Pinpoint the cell where the given text exists, returning its (x, y) midpoint coordinate. 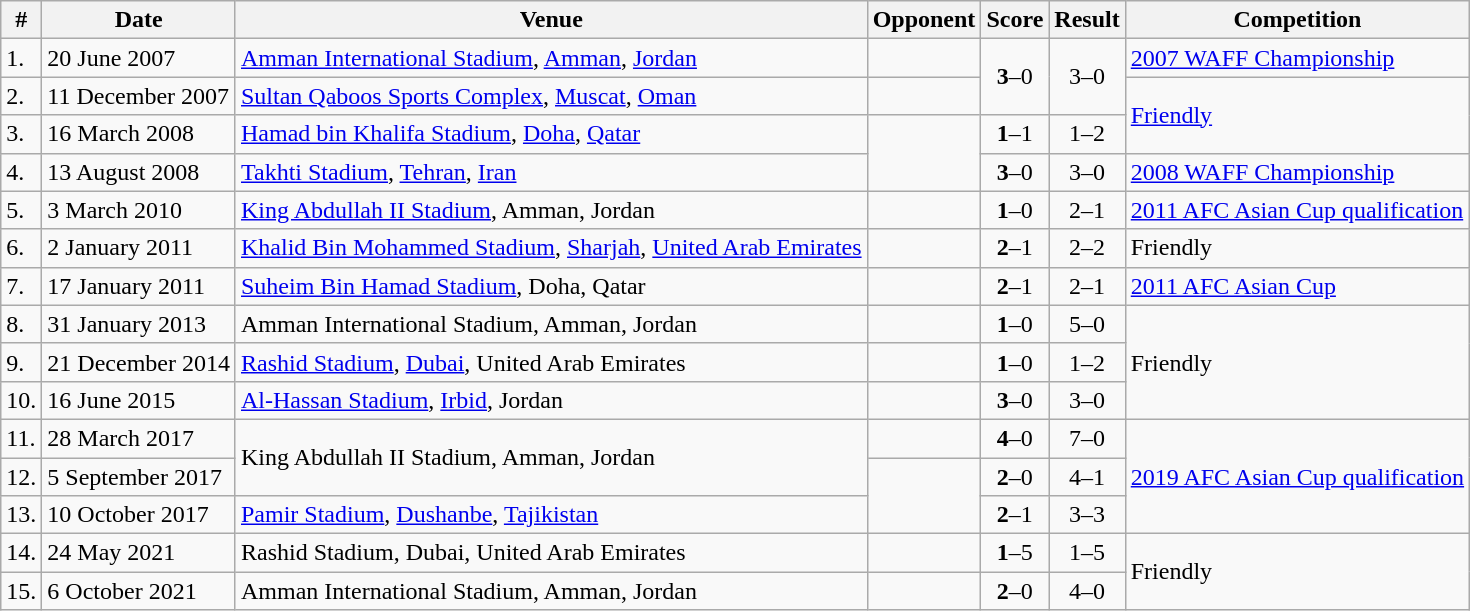
2 January 2011 (139, 248)
3 March 2010 (139, 210)
7–0 (1087, 438)
24 May 2021 (139, 553)
2019 AFC Asian Cup qualification (1297, 476)
13. (22, 515)
6 October 2021 (139, 591)
Suheim Bin Hamad Stadium, Doha, Qatar (551, 286)
6. (22, 248)
2011 AFC Asian Cup (1297, 286)
8. (22, 324)
3–3 (1087, 515)
2–2 (1087, 248)
16 March 2008 (139, 134)
21 December 2014 (139, 362)
Al-Hassan Stadium, Irbid, Jordan (551, 400)
20 June 2007 (139, 58)
Result (1087, 20)
4–1 (1087, 477)
5. (22, 210)
5–0 (1087, 324)
3. (22, 134)
2008 WAFF Championship (1297, 172)
11. (22, 438)
# (22, 20)
14. (22, 553)
2011 AFC Asian Cup qualification (1297, 210)
Hamad bin Khalifa Stadium, Doha, Qatar (551, 134)
17 January 2011 (139, 286)
Venue (551, 20)
10 October 2017 (139, 515)
16 June 2015 (139, 400)
1. (22, 58)
13 August 2008 (139, 172)
7. (22, 286)
31 January 2013 (139, 324)
Competition (1297, 20)
11 December 2007 (139, 96)
2007 WAFF Championship (1297, 58)
12. (22, 477)
1–1 (1015, 134)
9. (22, 362)
15. (22, 591)
Takhti Stadium, Tehran, Iran (551, 172)
4. (22, 172)
Score (1015, 20)
Opponent (924, 20)
28 March 2017 (139, 438)
Khalid Bin Mohammed Stadium, Sharjah, United Arab Emirates (551, 248)
Sultan Qaboos Sports Complex, Muscat, Oman (551, 96)
2. (22, 96)
5 September 2017 (139, 477)
Pamir Stadium, Dushanbe, Tajikistan (551, 515)
10. (22, 400)
Date (139, 20)
